Extract the (x, y) coordinate from the center of the cell holding the provided text.  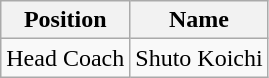
Name (199, 20)
Shuto Koichi (199, 58)
Head Coach (66, 58)
Position (66, 20)
